Locate the cell with the specified text and output its [x, y] center coordinate. 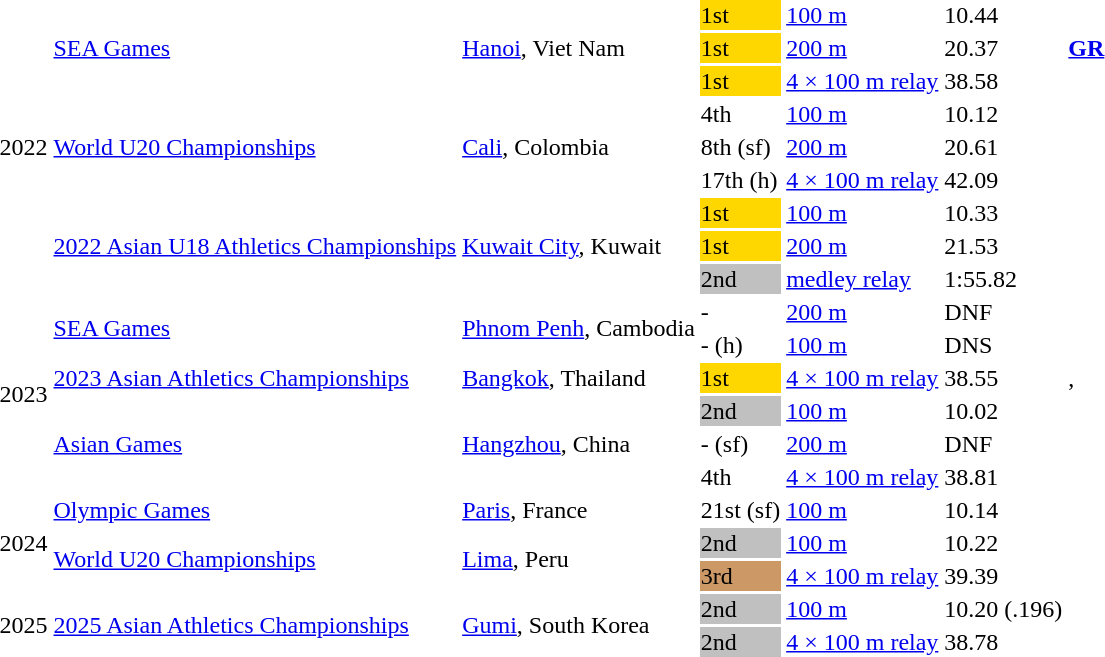
Hanoi, Viet Nam [579, 48]
medley relay [862, 279]
38.78 [1004, 642]
10.44 [1004, 15]
Paris, France [579, 510]
- (sf) [740, 444]
- [740, 312]
10.20 (.196) [1004, 609]
38.55 [1004, 378]
10.02 [1004, 411]
21.53 [1004, 246]
2023 Asian Athletics Championships [255, 378]
20.61 [1004, 147]
2025 Asian Athletics Championships [255, 626]
Phnom Penh, Cambodia [579, 328]
10.33 [1004, 213]
38.58 [1004, 81]
17th (h) [740, 180]
Lima, Peru [579, 560]
1:55.82 [1004, 279]
10.22 [1004, 543]
DNS [1004, 345]
8th (sf) [740, 147]
42.09 [1004, 180]
39.39 [1004, 576]
Gumi, South Korea [579, 626]
Bangkok, Thailand [579, 378]
10.12 [1004, 114]
Hangzhou, China [579, 444]
- (h) [740, 345]
20.37 [1004, 48]
Olympic Games [255, 510]
21st (sf) [740, 510]
3rd [740, 576]
2022 Asian U18 Athletics Championships [255, 246]
Kuwait City, Kuwait [579, 246]
38.81 [1004, 477]
Cali, Colombia [579, 147]
10.14 [1004, 510]
Asian Games [255, 444]
